Find where the given text appears and provide that cell's center as (X, Y) coordinate. 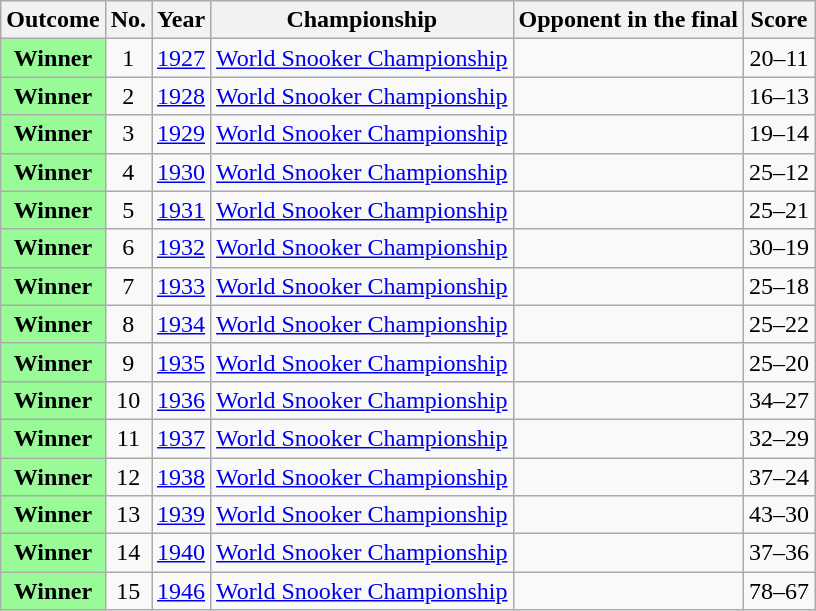
1934 (182, 324)
Outcome (53, 20)
1935 (182, 362)
1931 (182, 210)
19–14 (780, 134)
12 (128, 477)
37–36 (780, 553)
1946 (182, 591)
Championship (362, 20)
16–13 (780, 96)
3 (128, 134)
20–11 (780, 58)
25–21 (780, 210)
Year (182, 20)
25–12 (780, 172)
Score (780, 20)
37–24 (780, 477)
15 (128, 591)
30–19 (780, 248)
1 (128, 58)
1933 (182, 286)
1928 (182, 96)
1930 (182, 172)
1939 (182, 515)
13 (128, 515)
78–67 (780, 591)
32–29 (780, 438)
1937 (182, 438)
No. (128, 20)
43–30 (780, 515)
1932 (182, 248)
10 (128, 400)
9 (128, 362)
5 (128, 210)
1936 (182, 400)
25–22 (780, 324)
1938 (182, 477)
2 (128, 96)
1940 (182, 553)
25–18 (780, 286)
1927 (182, 58)
14 (128, 553)
1929 (182, 134)
7 (128, 286)
34–27 (780, 400)
6 (128, 248)
25–20 (780, 362)
11 (128, 438)
Opponent in the final (628, 20)
4 (128, 172)
8 (128, 324)
